Find where the given text appears and provide that cell's center as [X, Y] coordinate. 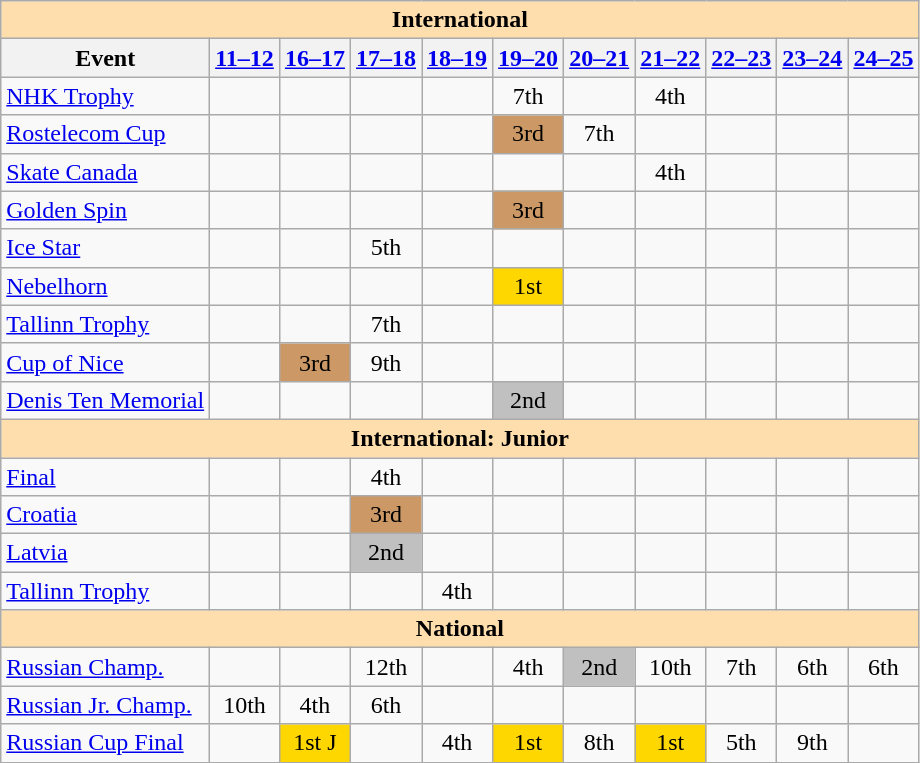
International: Junior [460, 438]
Nebelhorn [106, 286]
24–25 [884, 58]
11–12 [245, 58]
NHK Trophy [106, 96]
Denis Ten Memorial [106, 400]
Event [106, 58]
23–24 [812, 58]
21–22 [670, 58]
Golden Spin [106, 210]
Cup of Nice [106, 362]
Russian Champ. [106, 667]
International [460, 20]
Russian Cup Final [106, 743]
16–17 [314, 58]
Ice Star [106, 248]
22–23 [742, 58]
National [460, 629]
Final [106, 477]
1st J [314, 743]
Croatia [106, 515]
17–18 [386, 58]
Russian Jr. Champ. [106, 705]
19–20 [528, 58]
18–19 [458, 58]
Skate Canada [106, 172]
20–21 [600, 58]
Rostelecom Cup [106, 134]
8th [600, 743]
Latvia [106, 553]
12th [386, 667]
